Extract the (X, Y) coordinate from the center of the cell holding the provided text.  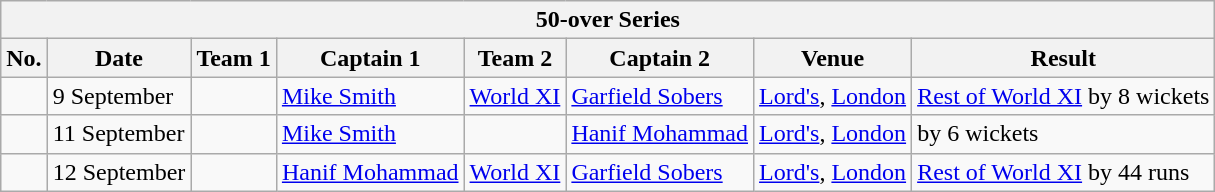
Rest of World XI by 8 wickets (1064, 96)
Team 2 (515, 58)
Venue (833, 58)
Result (1064, 58)
Date (119, 58)
11 September (119, 134)
No. (24, 58)
Captain 2 (660, 58)
by 6 wickets (1064, 134)
Captain 1 (370, 58)
50-over Series (608, 20)
Team 1 (234, 58)
12 September (119, 172)
9 September (119, 96)
Rest of World XI by 44 runs (1064, 172)
